Return the (X, Y) coordinate for the center point of the cell that contains the specified text.  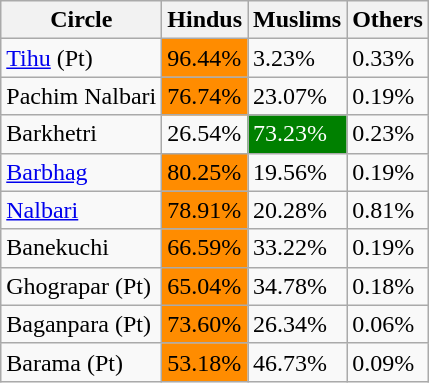
Others (388, 20)
23.07% (298, 96)
0.23% (388, 134)
0.33% (388, 58)
73.60% (205, 324)
0.81% (388, 210)
Circle (82, 20)
Pachim Nalbari (82, 96)
Baganpara (Pt) (82, 324)
76.74% (205, 96)
Banekuchi (82, 248)
26.54% (205, 134)
Nalbari (82, 210)
26.34% (298, 324)
19.56% (298, 172)
Tihu (Pt) (82, 58)
33.22% (298, 248)
73.23% (298, 134)
96.44% (205, 58)
Muslims (298, 20)
20.28% (298, 210)
78.91% (205, 210)
34.78% (298, 286)
Ghograpar (Pt) (82, 286)
Hindus (205, 20)
3.23% (298, 58)
80.25% (205, 172)
Barkhetri (82, 134)
0.09% (388, 362)
0.06% (388, 324)
46.73% (298, 362)
0.18% (388, 286)
53.18% (205, 362)
65.04% (205, 286)
Barbhag (82, 172)
Barama (Pt) (82, 362)
66.59% (205, 248)
